Extract the [x, y] coordinate from the center of the cell holding the provided text.  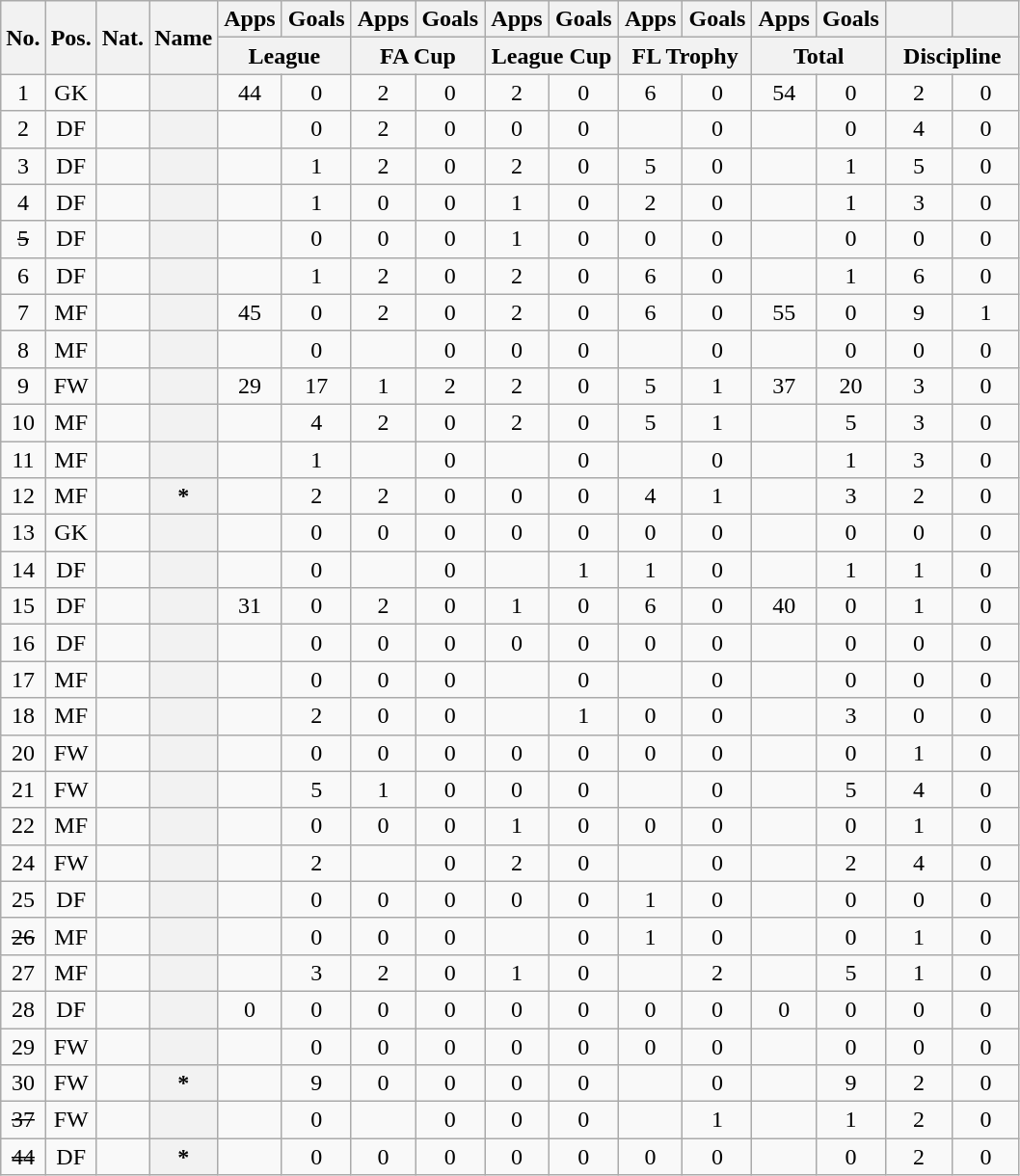
12 [23, 496]
7 [23, 312]
24 [23, 863]
16 [23, 643]
Nat. [122, 38]
26 [23, 936]
League [285, 56]
Name [183, 38]
28 [23, 1009]
54 [785, 93]
21 [23, 789]
15 [23, 606]
FA Cup [418, 56]
40 [785, 606]
45 [251, 312]
30 [23, 1083]
55 [785, 312]
FL Trophy [684, 56]
League Cup [551, 56]
10 [23, 422]
8 [23, 349]
11 [23, 460]
31 [251, 606]
Total [819, 56]
27 [23, 973]
25 [23, 899]
14 [23, 570]
No. [23, 38]
Pos. [71, 38]
22 [23, 826]
18 [23, 716]
13 [23, 533]
Discipline [953, 56]
